Locate the cell with the specified text and output its [X, Y] center coordinate. 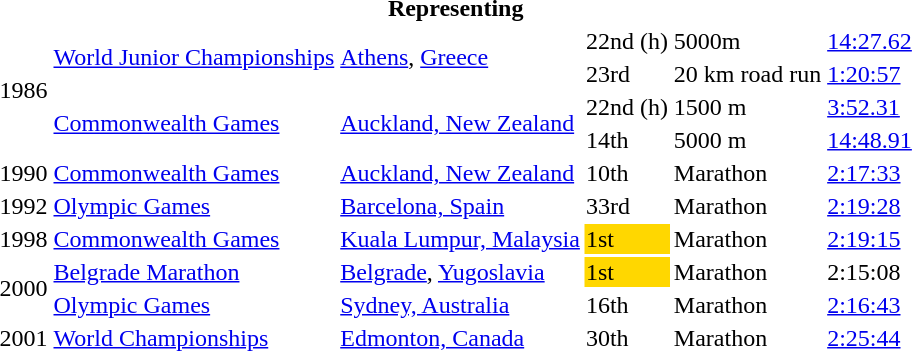
10th [626, 173]
33rd [626, 206]
Barcelona, Spain [460, 206]
Belgrade, Yugoslavia [460, 272]
14th [626, 140]
5000m [747, 41]
5000 m [747, 140]
World Junior Championships [194, 58]
23rd [626, 74]
Kuala Lumpur, Malaysia [460, 239]
1500 m [747, 107]
Belgrade Marathon [194, 272]
20 km road run [747, 74]
16th [626, 305]
Sydney, Australia [460, 305]
Athens, Greece [460, 58]
